Provide the (x, y) coordinate of the cell's center where the given text is located.  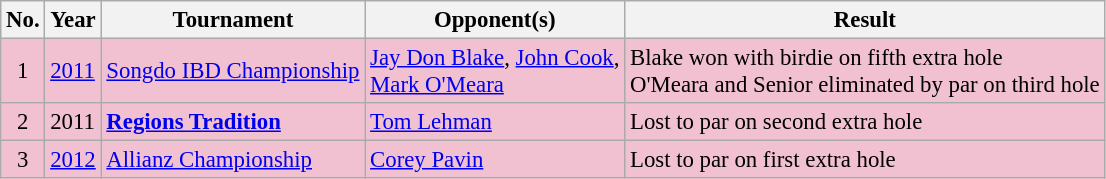
Lost to par on second extra hole (865, 122)
1 (23, 72)
Tom Lehman (495, 122)
Year (73, 20)
Regions Tradition (233, 122)
Opponent(s) (495, 20)
Lost to par on first extra hole (865, 160)
Jay Don Blake, John Cook, Mark O'Meara (495, 72)
2 (23, 122)
No. (23, 20)
Songdo IBD Championship (233, 72)
Corey Pavin (495, 160)
3 (23, 160)
Tournament (233, 20)
Blake won with birdie on fifth extra holeO'Meara and Senior eliminated by par on third hole (865, 72)
Allianz Championship (233, 160)
Result (865, 20)
2012 (73, 160)
